Capture the cell that displays the provided text and extract its (x, y) central coordinate. 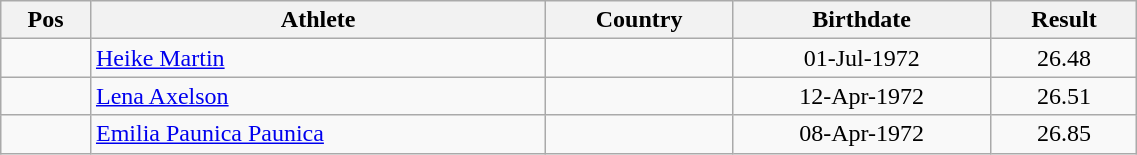
26.85 (1064, 134)
08-Apr-1972 (862, 134)
26.51 (1064, 96)
Country (639, 20)
26.48 (1064, 58)
Birthdate (862, 20)
Lena Axelson (318, 96)
12-Apr-1972 (862, 96)
Pos (46, 20)
Athlete (318, 20)
01-Jul-1972 (862, 58)
Result (1064, 20)
Emilia Paunica Paunica (318, 134)
Heike Martin (318, 58)
